Find where the given text appears and provide that cell's center as [X, Y] coordinate. 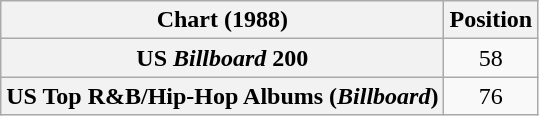
Position [491, 20]
Chart (1988) [222, 20]
US Billboard 200 [222, 58]
US Top R&B/Hip-Hop Albums (Billboard) [222, 96]
76 [491, 96]
58 [491, 58]
